Capture the cell that displays the provided text and extract its [X, Y] central coordinate. 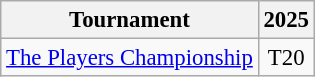
The Players Championship [130, 58]
T20 [286, 58]
2025 [286, 20]
Tournament [130, 20]
